Pinpoint the cell where the given text exists, returning its (x, y) midpoint coordinate. 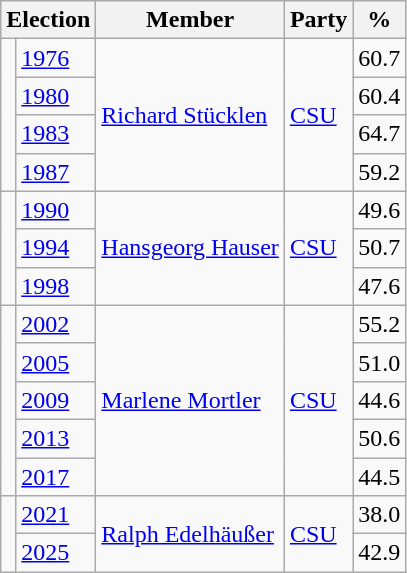
59.2 (380, 172)
1994 (56, 248)
Richard Stücklen (190, 115)
2002 (56, 324)
Ralph Edelhäußer (190, 534)
47.6 (380, 286)
1980 (56, 96)
1998 (56, 286)
50.6 (380, 438)
51.0 (380, 362)
2021 (56, 515)
Election (48, 20)
60.4 (380, 96)
1983 (56, 134)
1990 (56, 210)
% (380, 20)
38.0 (380, 515)
2005 (56, 362)
50.7 (380, 248)
1987 (56, 172)
44.5 (380, 477)
2009 (56, 400)
Marlene Mortler (190, 400)
2017 (56, 477)
1976 (56, 58)
64.7 (380, 134)
2013 (56, 438)
44.6 (380, 400)
60.7 (380, 58)
Hansgeorg Hauser (190, 248)
2025 (56, 553)
55.2 (380, 324)
42.9 (380, 553)
49.6 (380, 210)
Member (190, 20)
Party (318, 20)
